Determine the [X, Y] coordinate at the center of the cell enclosing the given text.  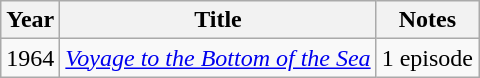
1 episode [427, 58]
Notes [427, 20]
Voyage to the Bottom of the Sea [218, 58]
1964 [30, 58]
Title [218, 20]
Year [30, 20]
